Capture the cell that displays the provided text and extract its [X, Y] central coordinate. 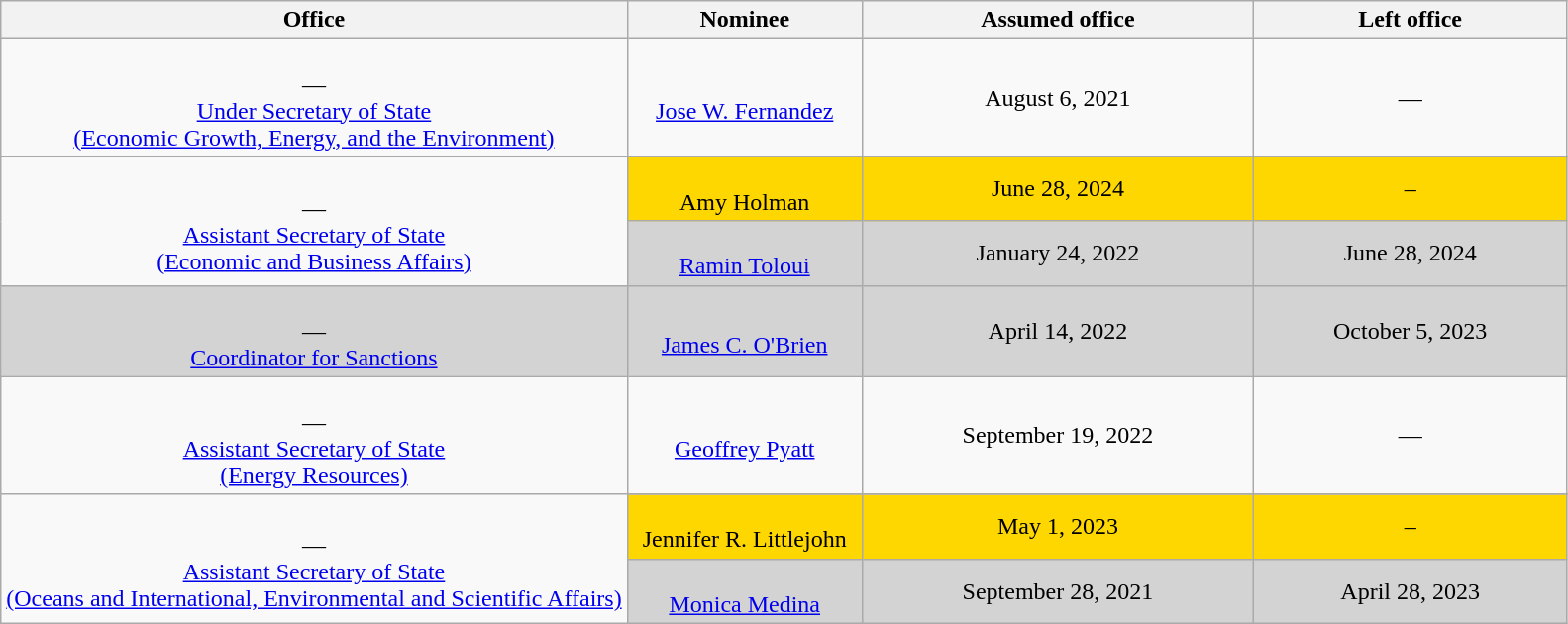
October 5, 2023 [1411, 331]
September 19, 2022 [1058, 436]
May 1, 2023 [1058, 527]
Jennifer R. Littlejohn [745, 527]
—Assistant Secretary of State(Economic and Business Affairs) [314, 221]
April 28, 2023 [1411, 590]
—Assistant Secretary of State(Energy Resources) [314, 436]
Ramin Toloui [745, 254]
January 24, 2022 [1058, 254]
—Coordinator for Sanctions [314, 331]
Monica Medina [745, 590]
Left office [1411, 20]
James C. O'Brien [745, 331]
April 14, 2022 [1058, 331]
Geoffrey Pyatt [745, 436]
Amy Holman [745, 188]
September 28, 2021 [1058, 590]
—Assistant Secretary of State(Oceans and International, Environmental and Scientific Affairs) [314, 559]
Jose W. Fernandez [745, 97]
Assumed office [1058, 20]
Nominee [745, 20]
August 6, 2021 [1058, 97]
—Under Secretary of State(Economic Growth, Energy, and the Environment) [314, 97]
Office [314, 20]
